Detect which cell encompasses the target text, then output its [X, Y] center coordinate. 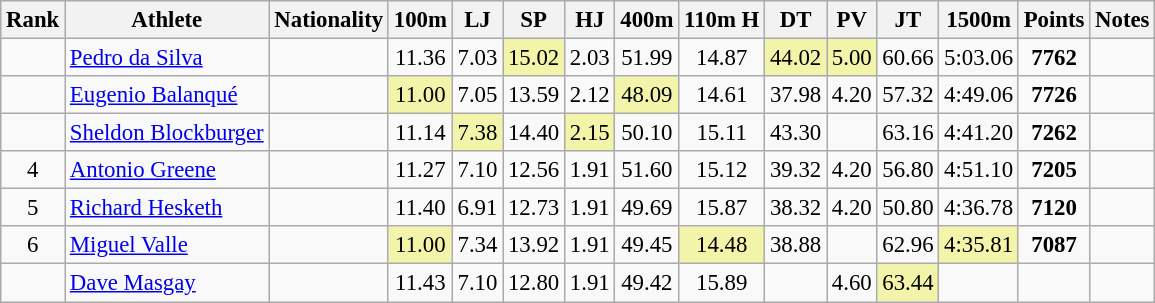
11.14 [420, 133]
5 [33, 208]
1500m [979, 20]
7.38 [477, 133]
2.12 [590, 95]
12.80 [534, 283]
50.80 [908, 208]
48.09 [647, 95]
4:49.06 [979, 95]
6 [33, 245]
Sheldon Blockburger [167, 133]
51.60 [647, 170]
63.44 [908, 283]
100m [420, 20]
6.91 [477, 208]
400m [647, 20]
38.88 [796, 245]
49.69 [647, 208]
Pedro da Silva [167, 58]
63.16 [908, 133]
7205 [1054, 170]
11.43 [420, 283]
13.92 [534, 245]
7087 [1054, 245]
11.36 [420, 58]
110m H [722, 20]
2.15 [590, 133]
57.32 [908, 95]
14.40 [534, 133]
SP [534, 20]
4:51.10 [979, 170]
39.32 [796, 170]
60.66 [908, 58]
12.73 [534, 208]
2.03 [590, 58]
11.40 [420, 208]
14.48 [722, 245]
50.10 [647, 133]
11.27 [420, 170]
43.30 [796, 133]
14.87 [722, 58]
Nationality [328, 20]
14.61 [722, 95]
15.87 [722, 208]
7726 [1054, 95]
7120 [1054, 208]
Athlete [167, 20]
4 [33, 170]
Antonio Greene [167, 170]
13.59 [534, 95]
DT [796, 20]
15.02 [534, 58]
Richard Hesketh [167, 208]
56.80 [908, 170]
44.02 [796, 58]
PV [851, 20]
7.03 [477, 58]
51.99 [647, 58]
37.98 [796, 95]
Dave Masgay [167, 283]
Rank [33, 20]
HJ [590, 20]
15.89 [722, 283]
4:35.81 [979, 245]
Eugenio Balanqué [167, 95]
JT [908, 20]
62.96 [908, 245]
38.32 [796, 208]
7762 [1054, 58]
4:41.20 [979, 133]
LJ [477, 20]
12.56 [534, 170]
Points [1054, 20]
15.11 [722, 133]
49.42 [647, 283]
7262 [1054, 133]
Miguel Valle [167, 245]
7.34 [477, 245]
49.45 [647, 245]
7.05 [477, 95]
4.60 [851, 283]
5.00 [851, 58]
5:03.06 [979, 58]
4:36.78 [979, 208]
15.12 [722, 170]
Notes [1122, 20]
